Identify which cell holds the provided text, then report its (X, Y) central coordinate. 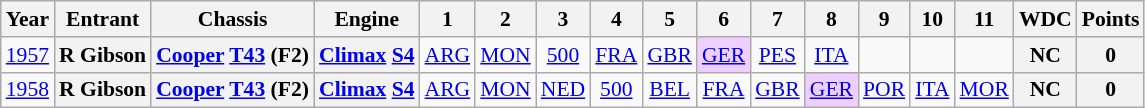
Entrant (102, 19)
5 (670, 19)
1957 (28, 55)
1958 (28, 90)
1 (448, 19)
10 (932, 19)
PES (778, 55)
MOR (984, 90)
Engine (367, 19)
4 (616, 19)
7 (778, 19)
Chassis (232, 19)
8 (832, 19)
NED (563, 90)
Year (28, 19)
Points (1111, 19)
2 (506, 19)
BEL (670, 90)
3 (563, 19)
9 (884, 19)
6 (724, 19)
11 (984, 19)
POR (884, 90)
WDC (1046, 19)
